Output the (x, y) coordinate of the center of the cell containing the given text.  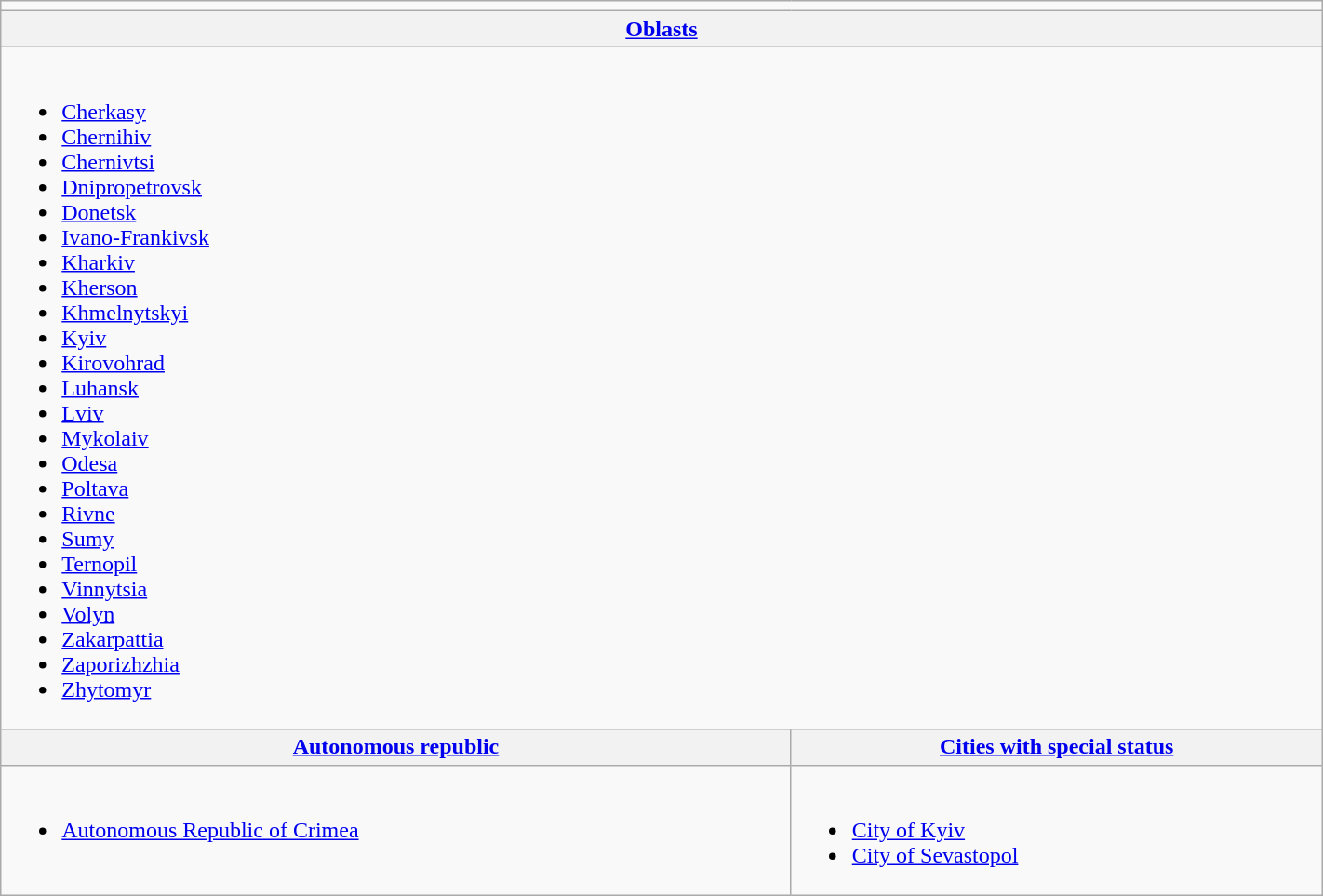
Oblasts (661, 29)
Autonomous Republic of Crimea (396, 830)
Cities with special status (1057, 747)
Autonomous republic (396, 747)
City of KyivCity of Sevastopol (1057, 830)
